Locate the cell with the specified text and output its (x, y) center coordinate. 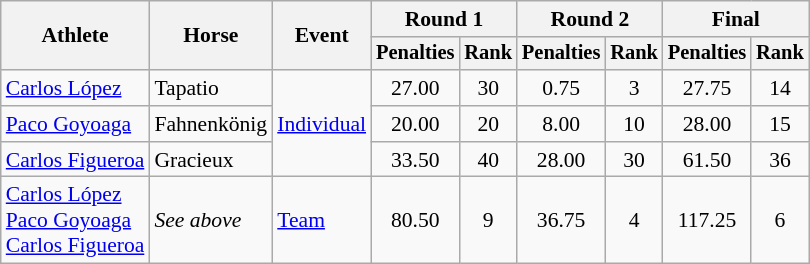
Carlos LópezPaco GoyoagaCarlos Figueroa (76, 220)
0.75 (561, 88)
Final (736, 19)
33.50 (415, 160)
3 (634, 88)
27.75 (707, 88)
Paco Goyoaga (76, 124)
Carlos López (76, 88)
Round 1 (444, 19)
10 (634, 124)
36 (780, 160)
Individual (322, 124)
Round 2 (590, 19)
20.00 (415, 124)
9 (488, 220)
61.50 (707, 160)
Gracieux (210, 160)
14 (780, 88)
4 (634, 220)
Fahnenkönig (210, 124)
Horse (210, 36)
20 (488, 124)
27.00 (415, 88)
See above (210, 220)
8.00 (561, 124)
15 (780, 124)
117.25 (707, 220)
Tapatio (210, 88)
Team (322, 220)
40 (488, 160)
Event (322, 36)
6 (780, 220)
36.75 (561, 220)
80.50 (415, 220)
Carlos Figueroa (76, 160)
Athlete (76, 36)
